Search for the cell housing the specified text and yield its [x, y] center coordinate. 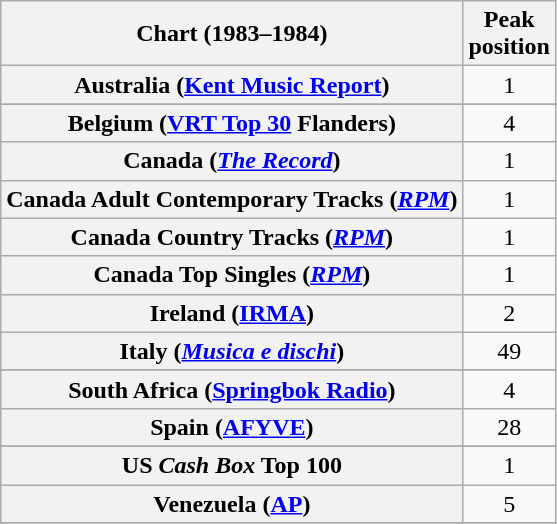
Australia (Kent Music Report) [232, 85]
Chart (1983–1984) [232, 34]
Ireland (IRMA) [232, 313]
South Africa (Springbok Radio) [232, 389]
Canada Country Tracks (RPM) [232, 237]
Canada (The Record) [232, 161]
Peakposition [509, 34]
5 [509, 503]
Spain (AFYVE) [232, 427]
28 [509, 427]
Canada Top Singles (RPM) [232, 275]
Canada Adult Contemporary Tracks (RPM) [232, 199]
Belgium (VRT Top 30 Flanders) [232, 123]
Venezuela (AP) [232, 503]
49 [509, 351]
US Cash Box Top 100 [232, 465]
Italy (Musica e dischi) [232, 351]
2 [509, 313]
